Search for the cell housing the specified text and yield its [x, y] center coordinate. 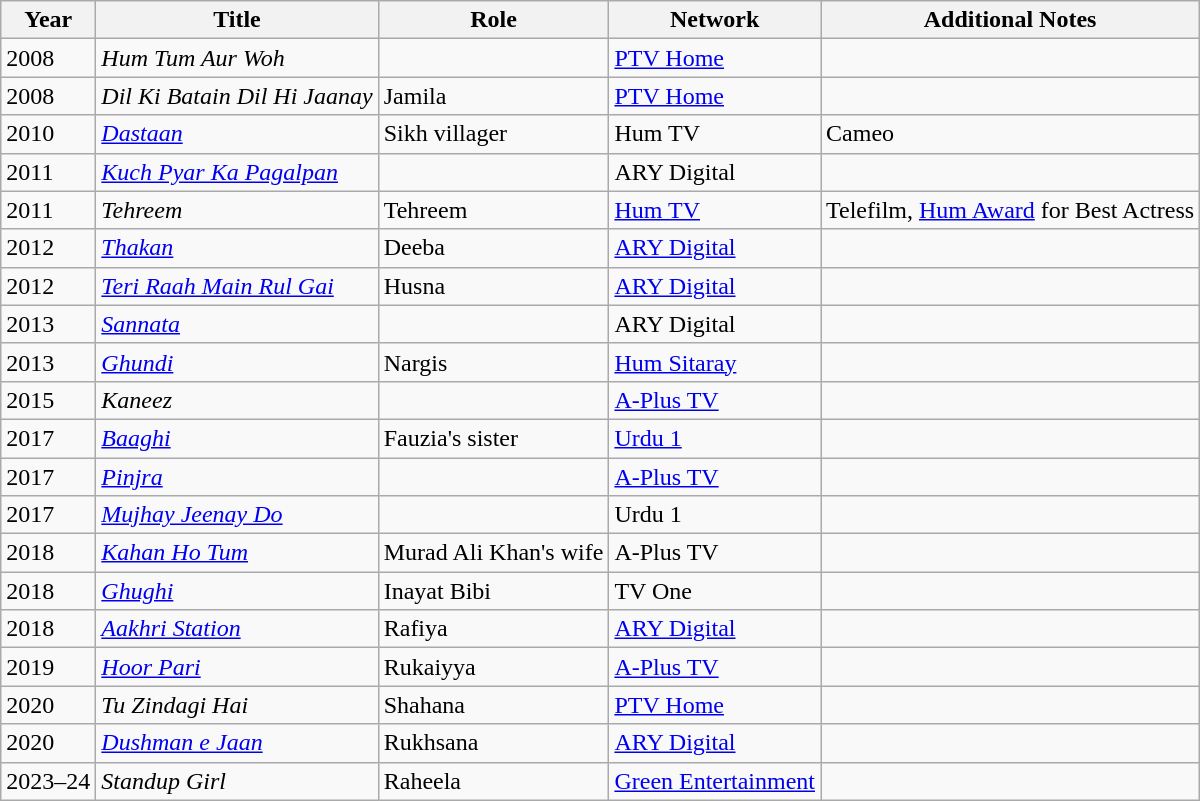
Tu Zindagi Hai [237, 705]
Standup Girl [237, 781]
Hum Tum Aur Woh [237, 58]
Rafiya [494, 629]
2019 [48, 667]
Title [237, 20]
Sikh villager [494, 134]
Ghughi [237, 591]
Baaghi [237, 438]
Ghundi [237, 362]
2023–24 [48, 781]
Kuch Pyar Ka Pagalpan [237, 172]
Sannata [237, 324]
Teri Raah Main Rul Gai [237, 286]
Raheela [494, 781]
Nargis [494, 362]
Rukhsana [494, 743]
Shahana [494, 705]
Jamila [494, 96]
Murad Ali Khan's wife [494, 553]
Hoor Pari [237, 667]
Aakhri Station [237, 629]
Rukaiyya [494, 667]
Role [494, 20]
Fauzia's sister [494, 438]
Cameo [1010, 134]
Dushman e Jaan [237, 743]
Kaneez [237, 400]
Kahan Ho Tum [237, 553]
2015 [48, 400]
TV One [715, 591]
Hum Sitaray [715, 362]
Dil Ki Batain Dil Hi Jaanay [237, 96]
2010 [48, 134]
Green Entertainment [715, 781]
Thakan [237, 248]
Telefilm, Hum Award for Best Actress [1010, 210]
Pinjra [237, 477]
Inayat Bibi [494, 591]
Year [48, 20]
Additional Notes [1010, 20]
Deeba [494, 248]
Dastaan [237, 134]
Network [715, 20]
Husna [494, 286]
Mujhay Jeenay Do [237, 515]
